Return the (X, Y) coordinate for the center point of the cell that contains the specified text.  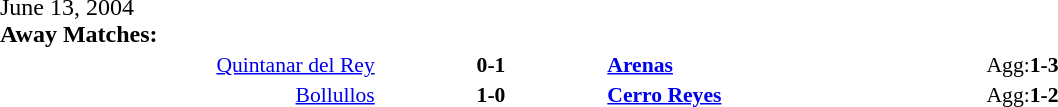
0-1 (492, 64)
Arenas (795, 64)
